Output the [X, Y] coordinate of the center of the cell containing the given text.  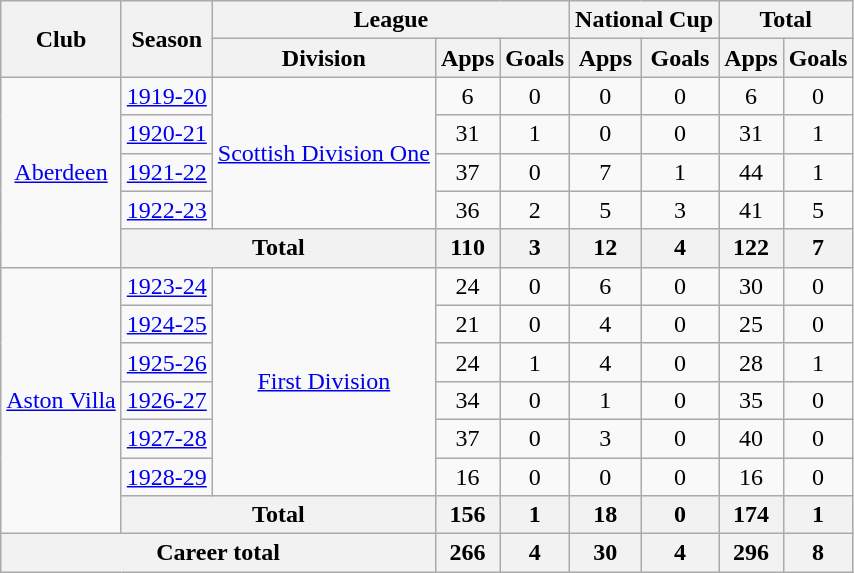
266 [467, 553]
18 [606, 515]
1926-27 [166, 400]
296 [751, 553]
1928-29 [166, 477]
12 [606, 248]
41 [751, 210]
Club [62, 39]
25 [751, 324]
122 [751, 248]
28 [751, 362]
34 [467, 400]
Division [324, 58]
40 [751, 438]
1927-28 [166, 438]
First Division [324, 381]
1924-25 [166, 324]
156 [467, 515]
1919-20 [166, 96]
National Cup [644, 20]
Season [166, 39]
Scottish Division One [324, 153]
44 [751, 172]
1922-23 [166, 210]
21 [467, 324]
Career total [218, 553]
36 [467, 210]
2 [535, 210]
1925-26 [166, 362]
1921-22 [166, 172]
Aston Villa [62, 400]
1920-21 [166, 134]
110 [467, 248]
8 [818, 553]
174 [751, 515]
35 [751, 400]
League [390, 20]
Aberdeen [62, 172]
1923-24 [166, 286]
